Extract the (X, Y) coordinate from the center of the cell holding the provided text.  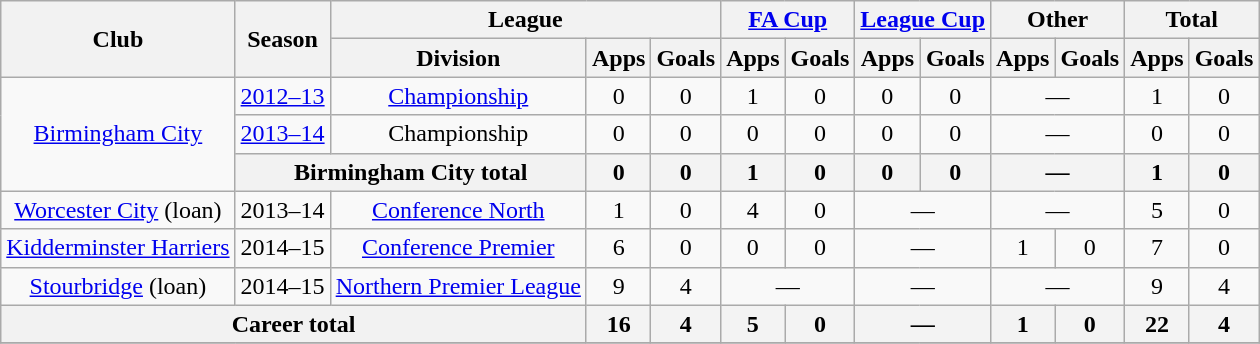
6 (618, 248)
7 (1157, 248)
Northern Premier League (458, 286)
Birmingham City (118, 134)
Season (282, 39)
Division (458, 58)
FA Cup (788, 20)
Conference North (458, 210)
Club (118, 39)
Worcester City (loan) (118, 210)
Kidderminster Harriers (118, 248)
2012–13 (282, 96)
Birmingham City total (410, 172)
16 (618, 324)
Other (1058, 20)
22 (1157, 324)
Total (1192, 20)
League (525, 20)
Conference Premier (458, 248)
Stourbridge (loan) (118, 286)
League Cup (923, 20)
Career total (294, 324)
